Locate the cell with the specified text and output its [X, Y] center coordinate. 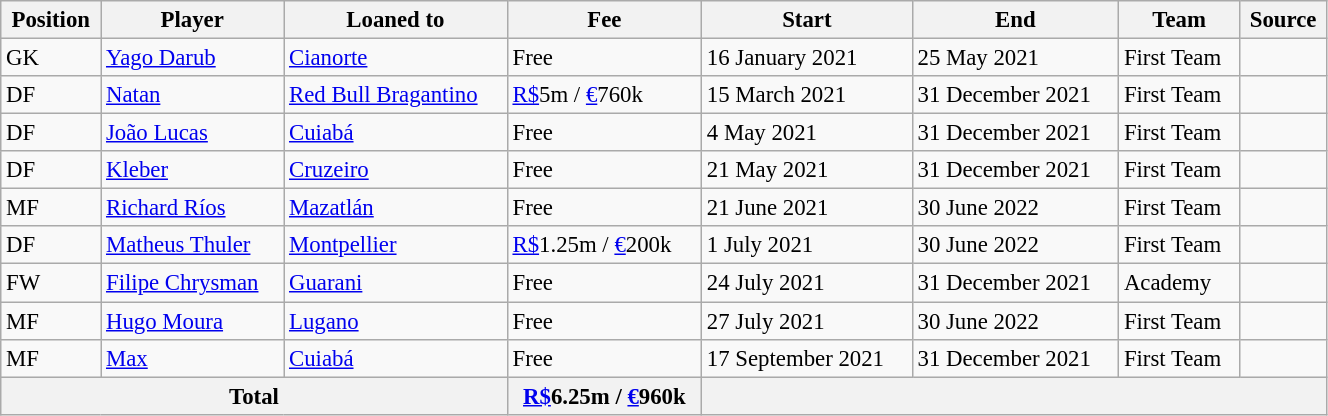
Total [254, 396]
Guarani [396, 283]
17 September 2021 [808, 358]
Yago Darub [192, 58]
Red Bull Bragantino [396, 95]
Player [192, 20]
End [1015, 20]
João Lucas [192, 133]
R$6.25m / €960k [604, 396]
21 June 2021 [808, 208]
R$5m / €760k [604, 95]
Loaned to [396, 20]
Richard Ríos [192, 208]
R$1.25m / €200k [604, 245]
Mazatlán [396, 208]
Team [1180, 20]
21 May 2021 [808, 170]
Matheus Thuler [192, 245]
24 July 2021 [808, 283]
15 March 2021 [808, 95]
16 January 2021 [808, 58]
25 May 2021 [1015, 58]
Montpellier [396, 245]
Source [1284, 20]
Cianorte [396, 58]
Position [51, 20]
Cruzeiro [396, 170]
Filipe Chrysman [192, 283]
Start [808, 20]
Natan [192, 95]
1 July 2021 [808, 245]
Hugo Moura [192, 321]
GK [51, 58]
Lugano [396, 321]
27 July 2021 [808, 321]
FW [51, 283]
4 May 2021 [808, 133]
Max [192, 358]
Kleber [192, 170]
Academy [1180, 283]
Fee [604, 20]
